For the text-containing cell, return its midpoint in [X, Y] coordinate format. 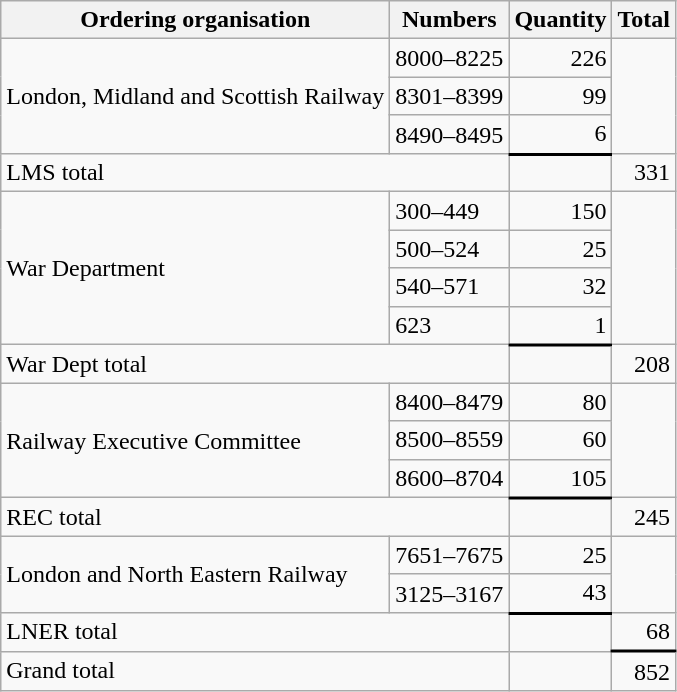
300–449 [450, 211]
43 [560, 594]
LMS total [255, 173]
208 [644, 364]
Railway Executive Committee [196, 440]
150 [560, 211]
8600–8704 [450, 478]
Total [644, 20]
68 [644, 632]
32 [560, 287]
80 [560, 402]
1 [560, 326]
7651–7675 [450, 555]
105 [560, 478]
LNER total [255, 632]
Numbers [450, 20]
8400–8479 [450, 402]
6 [560, 134]
8500–8559 [450, 440]
852 [644, 672]
8000–8225 [450, 58]
8301–8399 [450, 96]
Grand total [255, 672]
60 [560, 440]
War Department [196, 268]
8490–8495 [450, 134]
Quantity [560, 20]
500–524 [450, 249]
540–571 [450, 287]
226 [560, 58]
99 [560, 96]
3125–3167 [450, 594]
London and North Eastern Railway [196, 574]
623 [450, 326]
REC total [255, 517]
Ordering organisation [196, 20]
War Dept total [255, 364]
245 [644, 517]
331 [644, 173]
London, Midland and Scottish Railway [196, 96]
